Return the (x, y) coordinate for the center point of the cell that contains the specified text.  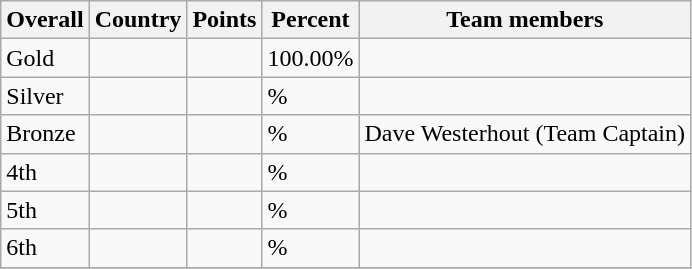
Country (138, 20)
4th (45, 172)
5th (45, 210)
Overall (45, 20)
Bronze (45, 134)
Team members (525, 20)
100.00% (310, 58)
6th (45, 248)
Gold (45, 58)
Dave Westerhout (Team Captain) (525, 134)
Silver (45, 96)
Percent (310, 20)
Points (224, 20)
